Output the [x, y] coordinate of the center of the cell containing the given text.  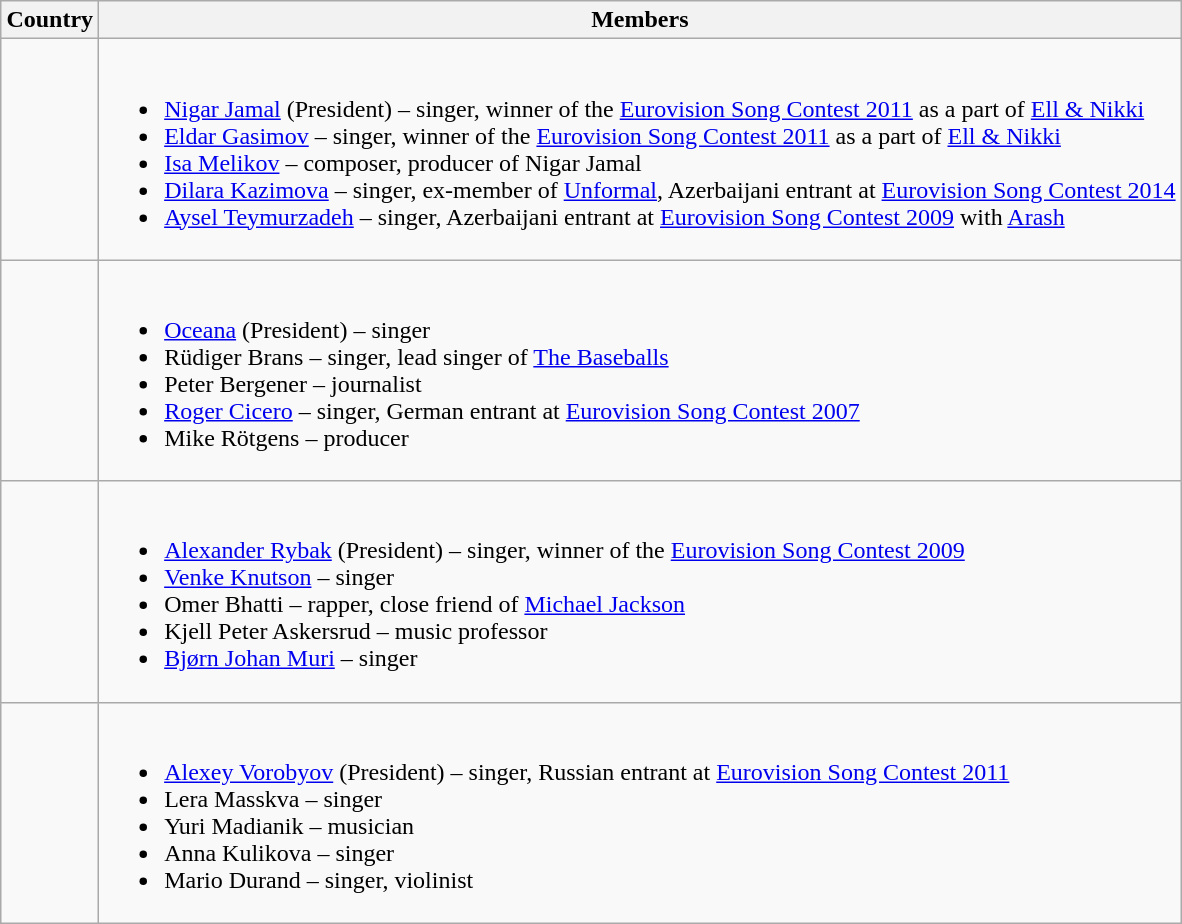
Country [50, 20]
Members [640, 20]
